Scan for the cell matching the given text and deliver its [x, y] coordinate at center. 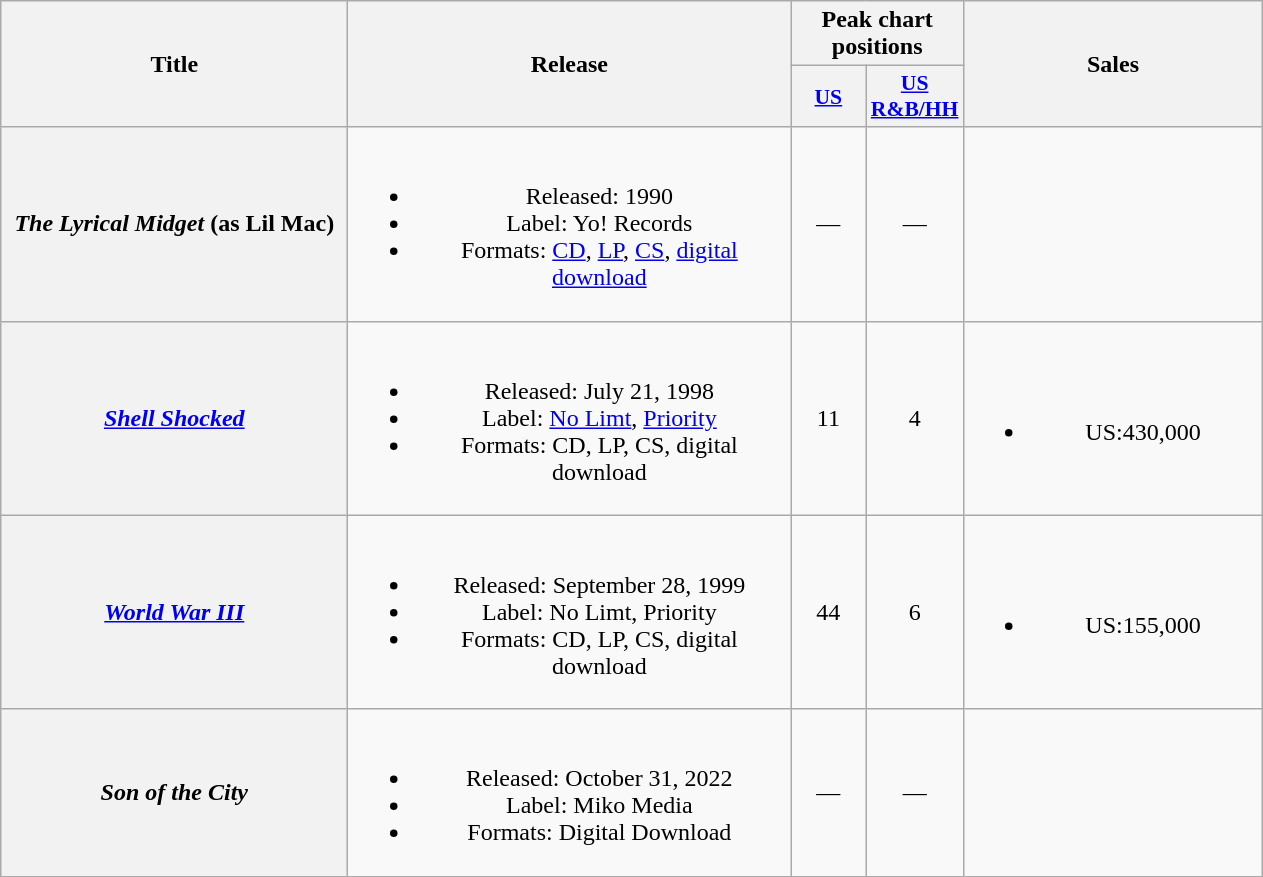
4 [915, 418]
The Lyrical Midget (as Lil Mac) [174, 224]
44 [828, 612]
Released: September 28, 1999Label: No Limt, PriorityFormats: CD, LP, CS, digital download [570, 612]
11 [828, 418]
US:430,000 [1112, 418]
Released: 1990Label: Yo! RecordsFormats: CD, LP, CS, digital download [570, 224]
Release [570, 64]
6 [915, 612]
Peak chart positions [878, 34]
Released: October 31, 2022Label: Miko MediaFormats: Digital Download [570, 792]
US [828, 96]
Released: July 21, 1998Label: No Limt, PriorityFormats: CD, LP, CS, digital download [570, 418]
Shell Shocked [174, 418]
US:155,000 [1112, 612]
Sales [1112, 64]
Son of the City [174, 792]
World War III [174, 612]
Title [174, 64]
USR&B/HH [915, 96]
